Identify which cell holds the provided text, then report its [X, Y] central coordinate. 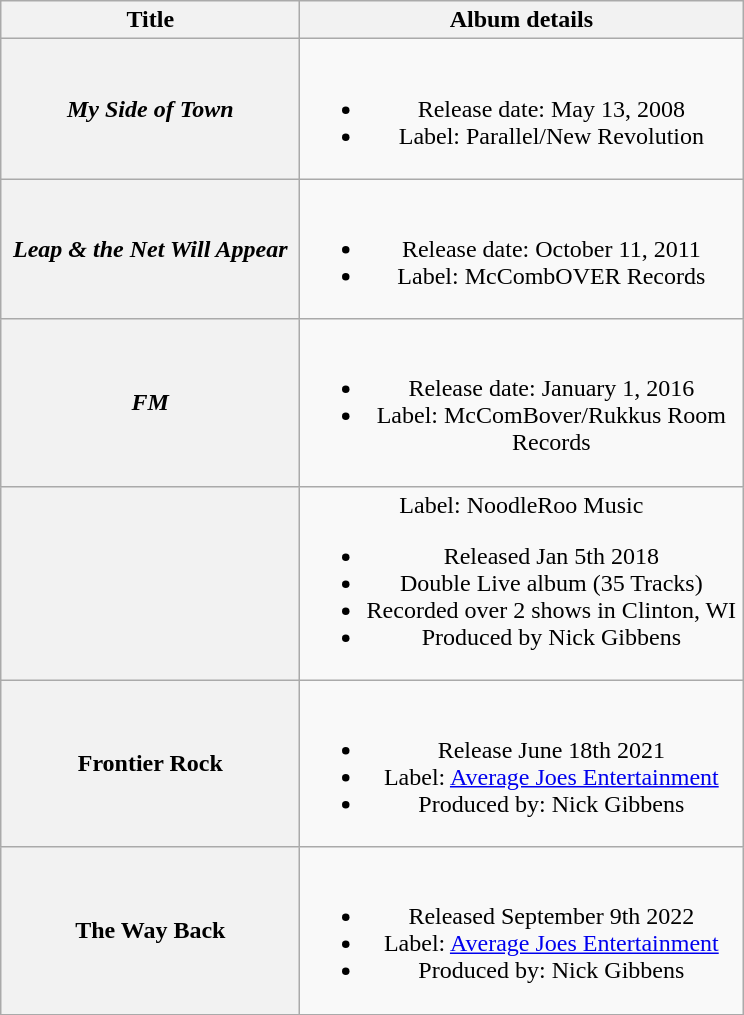
Leap & the Net Will Appear [150, 249]
Release date: October 11, 2011Label: McCombOVER Records [522, 249]
Release June 18th 2021Label: Average Joes EntertainmentProduced by: Nick Gibbens [522, 764]
Album details [522, 20]
Release date: January 1, 2016Label: McComBover/Rukkus Room Records [522, 402]
Released September 9th 2022Label: Average Joes EntertainmentProduced by: Nick Gibbens [522, 930]
Frontier Rock [150, 764]
Title [150, 20]
Label: NoodleRoo MusicReleased Jan 5th 2018Double Live album (35 Tracks)Recorded over 2 shows in Clinton, WIProduced by Nick Gibbens [522, 583]
My Side of Town [150, 109]
The Way Back [150, 930]
FM [150, 402]
Release date: May 13, 2008Label: Parallel/New Revolution [522, 109]
